From the cell containing the given text, extract its center point as [x, y] coordinate. 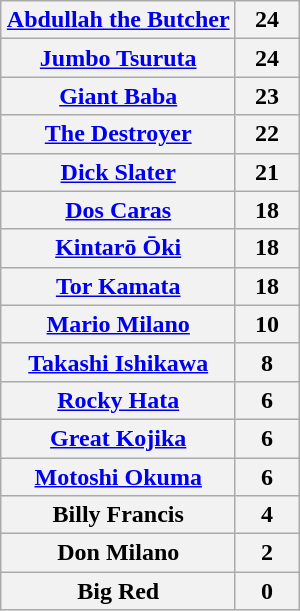
10 [267, 324]
Jumbo Tsuruta [118, 58]
Giant Baba [118, 96]
Rocky Hata [118, 400]
Billy Francis [118, 515]
4 [267, 515]
21 [267, 172]
8 [267, 362]
Big Red [118, 591]
Mario Milano [118, 324]
2 [267, 553]
23 [267, 96]
Takashi Ishikawa [118, 362]
Dos Caras [118, 210]
Kintarō Ōki [118, 248]
Abdullah the Butcher [118, 20]
Tor Kamata [118, 286]
22 [267, 134]
Don Milano [118, 553]
Motoshi Okuma [118, 477]
Dick Slater [118, 172]
0 [267, 591]
The Destroyer [118, 134]
Great Kojika [118, 438]
